Determine the (X, Y) coordinate at the center of the cell enclosing the given text.  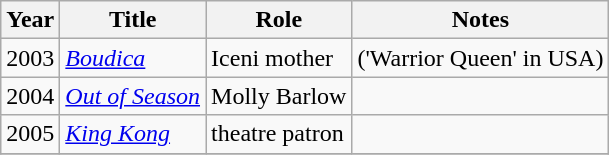
Title (133, 20)
Out of Season (133, 96)
theatre patron (279, 134)
2005 (30, 134)
Boudica (133, 58)
Role (279, 20)
2003 (30, 58)
Molly Barlow (279, 96)
Iceni mother (279, 58)
King Kong (133, 134)
Year (30, 20)
2004 (30, 96)
('Warrior Queen' in USA) (480, 58)
Notes (480, 20)
